Provide the [x, y] coordinate of the cell's center where the given text is located.  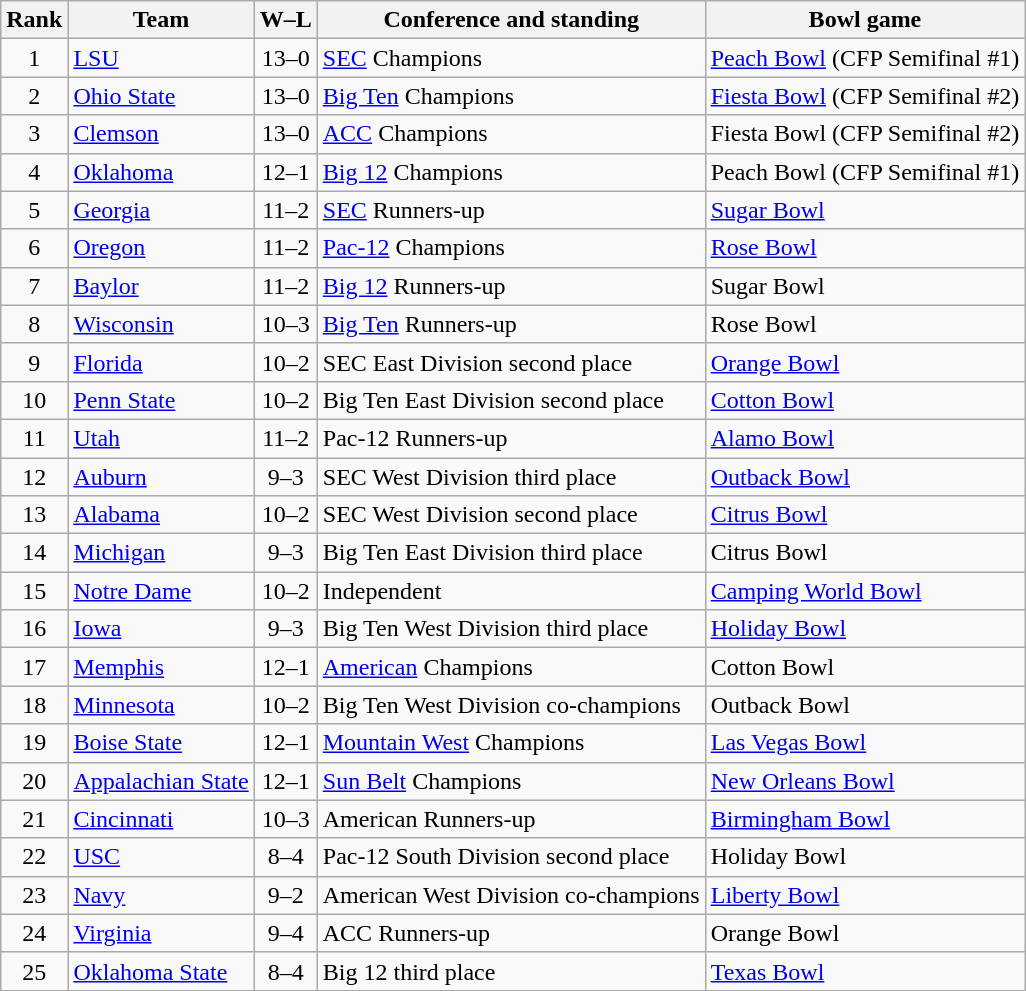
21 [34, 819]
22 [34, 857]
Birmingham Bowl [865, 819]
ACC Runners-up [511, 933]
4 [34, 172]
SEC West Division third place [511, 477]
16 [34, 629]
USC [161, 857]
Team [161, 20]
ACC Champions [511, 134]
Oklahoma [161, 172]
13 [34, 515]
SEC East Division second place [511, 362]
Memphis [161, 667]
5 [34, 210]
American Champions [511, 667]
Sun Belt Champions [511, 781]
Big Ten West Division third place [511, 629]
18 [34, 705]
8 [34, 324]
Auburn [161, 477]
Iowa [161, 629]
7 [34, 286]
Big 12 third place [511, 971]
25 [34, 971]
Pac-12 Champions [511, 248]
Texas Bowl [865, 971]
Boise State [161, 743]
10 [34, 400]
12 [34, 477]
Liberty Bowl [865, 895]
9 [34, 362]
Penn State [161, 400]
Big Ten East Division second place [511, 400]
Baylor [161, 286]
American West Division co-champions [511, 895]
Notre Dame [161, 591]
Rank [34, 20]
Big Ten East Division third place [511, 553]
24 [34, 933]
2 [34, 96]
Independent [511, 591]
LSU [161, 58]
Minnesota [161, 705]
Big 12 Champions [511, 172]
SEC West Division second place [511, 515]
1 [34, 58]
New Orleans Bowl [865, 781]
SEC Champions [511, 58]
SEC Runners-up [511, 210]
Big Ten Runners-up [511, 324]
Big 12 Runners-up [511, 286]
9–2 [286, 895]
Conference and standing [511, 20]
Camping World Bowl [865, 591]
Pac-12 South Division second place [511, 857]
Clemson [161, 134]
Bowl game [865, 20]
Alamo Bowl [865, 438]
Ohio State [161, 96]
Georgia [161, 210]
American Runners-up [511, 819]
11 [34, 438]
Virginia [161, 933]
3 [34, 134]
15 [34, 591]
Appalachian State [161, 781]
Alabama [161, 515]
Las Vegas Bowl [865, 743]
Mountain West Champions [511, 743]
Big Ten Champions [511, 96]
17 [34, 667]
6 [34, 248]
Oregon [161, 248]
23 [34, 895]
W–L [286, 20]
Cincinnati [161, 819]
Michigan [161, 553]
Pac-12 Runners-up [511, 438]
20 [34, 781]
Florida [161, 362]
Navy [161, 895]
Oklahoma State [161, 971]
Big Ten West Division co-champions [511, 705]
9–4 [286, 933]
19 [34, 743]
Wisconsin [161, 324]
Utah [161, 438]
14 [34, 553]
